Locate the cell with the specified text and output its (x, y) center coordinate. 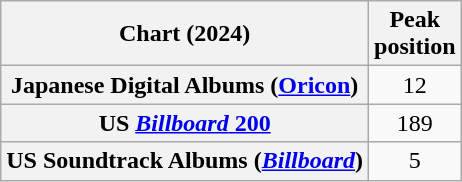
Peakposition (415, 34)
US Soundtrack Albums (Billboard) (185, 161)
5 (415, 161)
Chart (2024) (185, 34)
US Billboard 200 (185, 123)
Japanese Digital Albums (Oricon) (185, 85)
12 (415, 85)
189 (415, 123)
